Find where the given text appears and provide that cell's center as [x, y] coordinate. 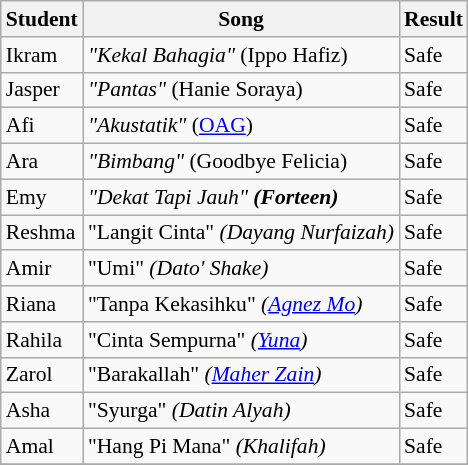
"Hang Pi Mana" (Khalifah) [241, 447]
"Akustatik" (OAG) [241, 126]
Song [241, 19]
Asha [42, 411]
"Pantas" (Hanie Soraya) [241, 90]
"Cinta Sempurna" (Yuna) [241, 340]
"Dekat Tapi Jauh" (Forteen) [241, 197]
Amal [42, 447]
"Syurga" (Datin Alyah) [241, 411]
Emy [42, 197]
Reshma [42, 233]
"Bimbang" (Goodbye Felicia) [241, 162]
"Langit Cinta" (Dayang Nurfaizah) [241, 233]
Ara [42, 162]
Amir [42, 269]
Zarol [42, 375]
Jasper [42, 90]
"Kekal Bahagia" (Ippo Hafiz) [241, 55]
Ikram [42, 55]
Rahila [42, 340]
Student [42, 19]
Riana [42, 304]
"Barakallah" (Maher Zain) [241, 375]
"Umi" (Dato' Shake) [241, 269]
"Tanpa Kekasihku" (Agnez Mo) [241, 304]
Afi [42, 126]
Result [434, 19]
